Scan for the cell matching the given text and deliver its [x, y] coordinate at center. 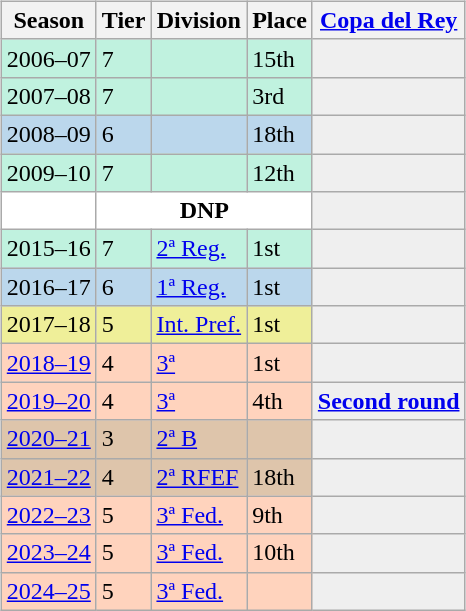
2018–19 [48, 363]
12th [280, 173]
Copa del Rey [388, 20]
2009–10 [48, 173]
2016–17 [48, 287]
2023–24 [48, 553]
DNP [204, 211]
1ª Reg. [199, 287]
3rd [280, 96]
Second round [388, 401]
Tier [124, 20]
10th [280, 553]
3 [124, 439]
15th [280, 58]
Int. Pref. [199, 325]
2020–21 [48, 439]
4th [280, 401]
2022–23 [48, 515]
2017–18 [48, 325]
2019–20 [48, 401]
Season [48, 20]
Place [280, 20]
2007–08 [48, 96]
2ª RFEF [199, 477]
2ª Reg. [199, 249]
9th [280, 515]
2ª B [199, 439]
2015–16 [48, 249]
2021–22 [48, 477]
2008–09 [48, 134]
2024–25 [48, 591]
Division [199, 20]
2006–07 [48, 58]
